Capture the cell that displays the provided text and extract its (x, y) central coordinate. 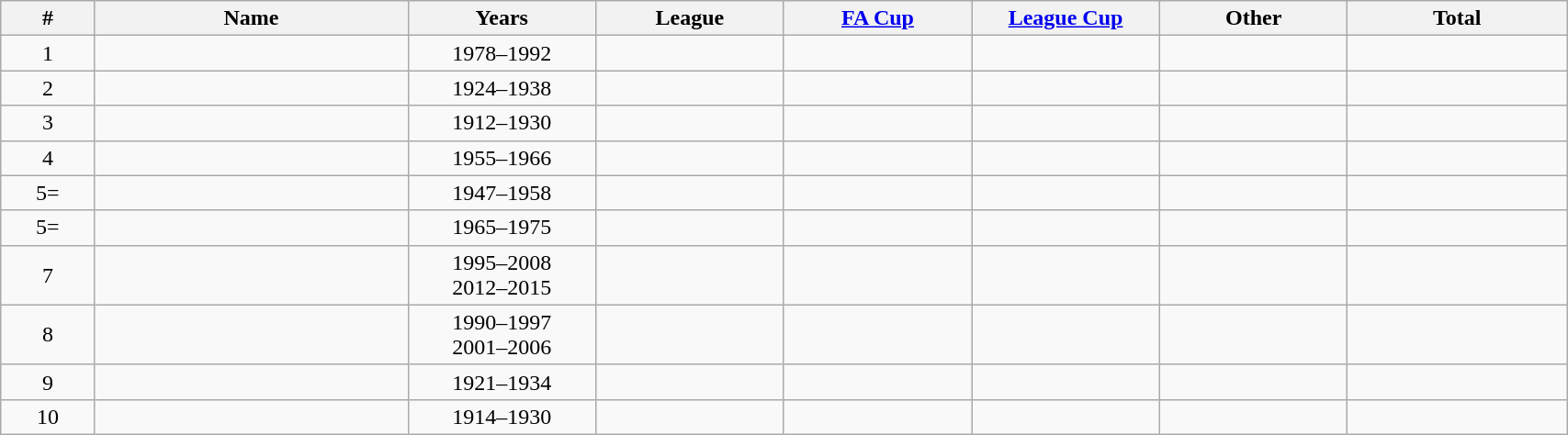
Other (1253, 18)
2 (48, 88)
# (48, 18)
1 (48, 53)
3 (48, 123)
10 (48, 417)
4 (48, 158)
1921–1934 (502, 382)
1990–19972001–2006 (502, 334)
Total (1457, 18)
League (691, 18)
FA Cup (878, 18)
9 (48, 382)
1924–1938 (502, 88)
1947–1958 (502, 193)
8 (48, 334)
1965–1975 (502, 228)
1995–20082012–2015 (502, 275)
League Cup (1066, 18)
7 (48, 275)
Name (252, 18)
Years (502, 18)
1955–1966 (502, 158)
1978–1992 (502, 53)
1914–1930 (502, 417)
1912–1930 (502, 123)
